Provide the (x, y) coordinate of the cell's center where the given text is located.  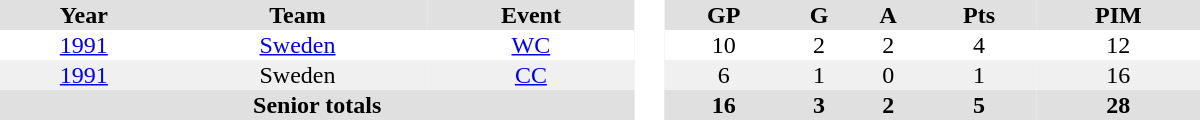
GP (724, 15)
Pts (980, 15)
0 (888, 75)
6 (724, 75)
4 (980, 45)
G (818, 15)
5 (980, 105)
10 (724, 45)
PIM (1118, 15)
Team (298, 15)
Senior totals (317, 105)
Event (530, 15)
12 (1118, 45)
Year (84, 15)
3 (818, 105)
WC (530, 45)
A (888, 15)
28 (1118, 105)
CC (530, 75)
